Identify which cell holds the provided text, then report its [x, y] central coordinate. 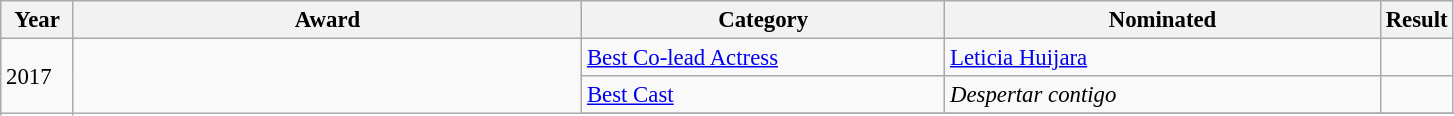
Best Co-lead Actress [764, 58]
Year [38, 20]
Result [1416, 20]
Award [327, 20]
2017 [38, 76]
Nominated [1163, 20]
Category [764, 20]
Leticia Huijara [1163, 58]
Despertar contigo [1163, 95]
Best Cast [764, 95]
